Detect which cell encompasses the target text, then output its [X, Y] center coordinate. 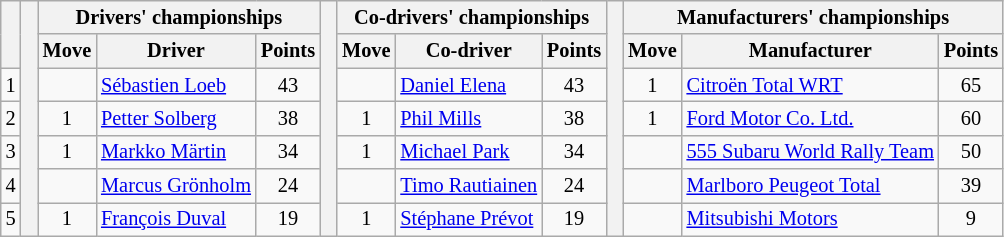
Petter Solberg [176, 118]
Ford Motor Co. Ltd. [810, 118]
Michael Park [468, 152]
Mitsubishi Motors [810, 219]
4 [11, 186]
Marcus Grönholm [176, 186]
9 [971, 219]
Markko Märtin [176, 152]
Daniel Elena [468, 85]
39 [971, 186]
Drivers' championships [179, 17]
Manufacturers' championships [813, 17]
60 [971, 118]
Stéphane Prévot [468, 219]
Co-driver [468, 51]
Sébastien Loeb [176, 85]
Marlboro Peugeot Total [810, 186]
Citroën Total WRT [810, 85]
Timo Rautiainen [468, 186]
65 [971, 85]
Manufacturer [810, 51]
Co-drivers' championships [472, 17]
3 [11, 152]
555 Subaru World Rally Team [810, 152]
Driver [176, 51]
5 [11, 219]
Phil Mills [468, 118]
50 [971, 152]
François Duval [176, 219]
2 [11, 118]
